Provide the [X, Y] coordinate of the cell's center where the given text is located.  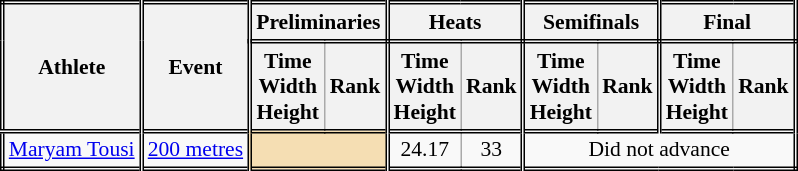
24.17 [424, 150]
Semifinals [591, 22]
Maryam Tousi [72, 150]
Event [195, 67]
Athlete [72, 67]
200 metres [195, 150]
Final [727, 22]
33 [492, 150]
Did not advance [659, 150]
Heats [455, 22]
Preliminaries [318, 22]
